Search for the cell housing the specified text and yield its [x, y] center coordinate. 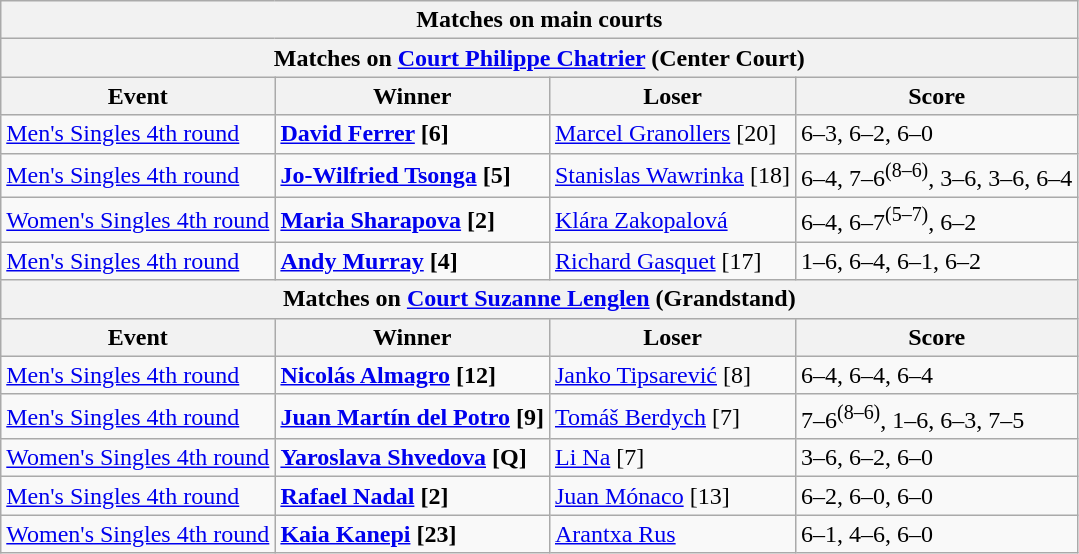
Nicolás Almagro [12] [412, 375]
Stanislas Wawrinka [18] [672, 176]
Marcel Granollers [20] [672, 134]
6–3, 6–2, 6–0 [936, 134]
David Ferrer [6] [412, 134]
6–1, 4–6, 6–0 [936, 534]
Janko Tipsarević [8] [672, 375]
Klára Zakopalová [672, 220]
6–4, 7–6(8–6), 3–6, 3–6, 6–4 [936, 176]
Kaia Kanepi [23] [412, 534]
Rafael Nadal [2] [412, 496]
Maria Sharapova [2] [412, 220]
Andy Murray [4] [412, 261]
Juan Martín del Potro [9] [412, 416]
Li Na [7] [672, 458]
Matches on Court Suzanne Lenglen (Grandstand) [540, 299]
6–2, 6–0, 6–0 [936, 496]
6–4, 6–4, 6–4 [936, 375]
Richard Gasquet [17] [672, 261]
Matches on main courts [540, 20]
3–6, 6–2, 6–0 [936, 458]
Arantxa Rus [672, 534]
Juan Mónaco [13] [672, 496]
Matches on Court Philippe Chatrier (Center Court) [540, 58]
Yaroslava Shvedova [Q] [412, 458]
Jo-Wilfried Tsonga [5] [412, 176]
1–6, 6–4, 6–1, 6–2 [936, 261]
7–6(8–6), 1–6, 6–3, 7–5 [936, 416]
6–4, 6–7(5–7), 6–2 [936, 220]
Tomáš Berdych [7] [672, 416]
